Determine the [x, y] coordinate at the center of the cell enclosing the given text.  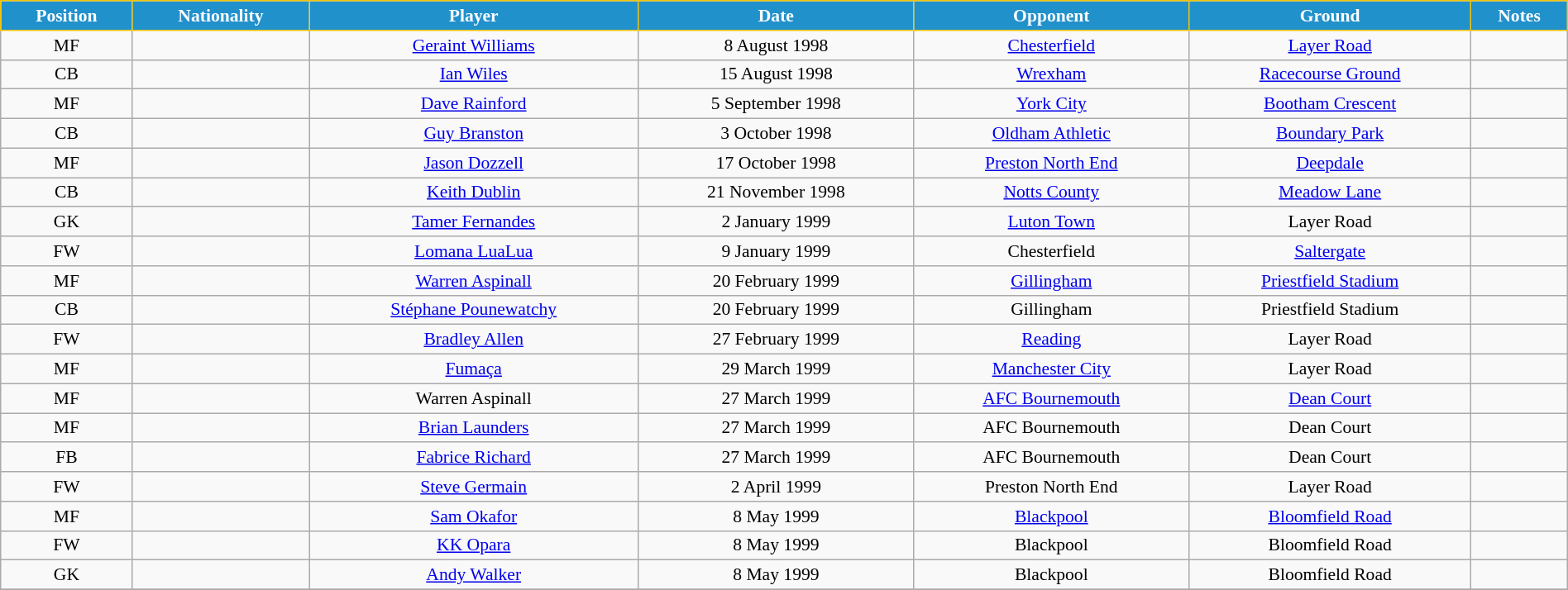
Nationality [221, 16]
Brian Launders [474, 428]
Steve Germain [474, 487]
York City [1051, 104]
Bradley Allen [474, 340]
Notes [1519, 16]
29 March 1999 [776, 369]
Luton Town [1051, 222]
Guy Branston [474, 134]
Keith Dublin [474, 193]
Racecourse Ground [1330, 74]
Date [776, 16]
Notts County [1051, 193]
Dave Rainford [474, 104]
8 August 1998 [776, 45]
Oldham Athletic [1051, 134]
Bootham Crescent [1330, 104]
Position [66, 16]
27 February 1999 [776, 340]
Boundary Park [1330, 134]
9 January 1999 [776, 251]
Fumaça [474, 369]
Ground [1330, 16]
Stéphane Pounewatchy [474, 310]
5 September 1998 [776, 104]
Andy Walker [474, 575]
KK Opara [474, 545]
Deepdale [1330, 163]
Opponent [1051, 16]
21 November 1998 [776, 193]
Saltergate [1330, 251]
17 October 1998 [776, 163]
Tamer Fernandes [474, 222]
Ian Wiles [474, 74]
Reading [1051, 340]
Jason Dozzell [474, 163]
Meadow Lane [1330, 193]
FB [66, 458]
2 January 1999 [776, 222]
Fabrice Richard [474, 458]
Manchester City [1051, 369]
2 April 1999 [776, 487]
Sam Okafor [474, 516]
Geraint Williams [474, 45]
Player [474, 16]
Lomana LuaLua [474, 251]
3 October 1998 [776, 134]
Wrexham [1051, 74]
15 August 1998 [776, 74]
